From the cell containing the given text, extract its center point as [X, Y] coordinate. 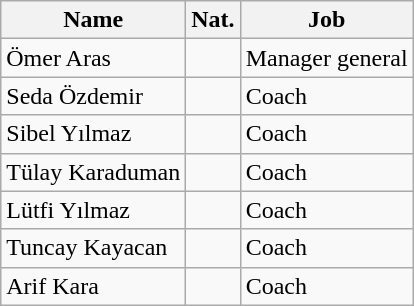
Ömer Aras [94, 58]
Lütfi Yılmaz [94, 210]
Tülay Karaduman [94, 172]
Name [94, 20]
Job [326, 20]
Tuncay Kayacan [94, 248]
Arif Kara [94, 286]
Sibel Yılmaz [94, 134]
Seda Özdemir [94, 96]
Nat. [213, 20]
Manager general [326, 58]
